Return (x, y) of the center of cell containing provided text 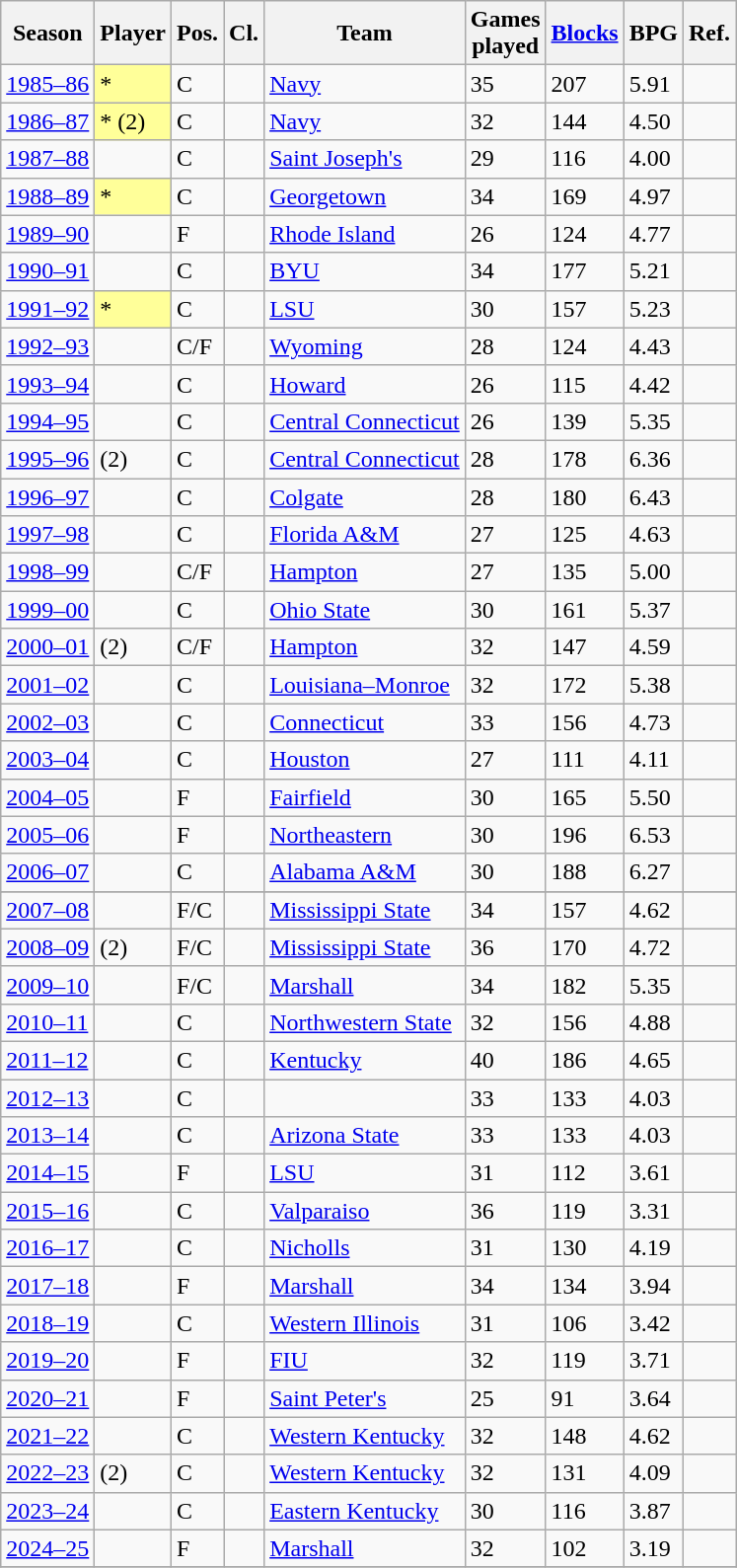
2010–11 (47, 1022)
Ohio State (365, 610)
Western Illinois (365, 1323)
Alabama A&M (365, 872)
Rhode Island (365, 234)
125 (584, 535)
2016–17 (47, 1248)
Northwestern State (365, 1022)
2024–25 (47, 1548)
131 (584, 1473)
Blocks (584, 34)
2005–06 (47, 835)
3.42 (653, 1323)
Cl. (245, 34)
144 (584, 121)
Season (47, 34)
Colgate (365, 496)
6.53 (653, 835)
134 (584, 1286)
3.94 (653, 1286)
115 (584, 384)
1995–96 (47, 459)
4.59 (653, 647)
Houston (365, 760)
169 (584, 196)
172 (584, 685)
4.42 (653, 384)
Pos. (197, 34)
2003–04 (47, 760)
Florida A&M (365, 535)
35 (505, 84)
3.64 (653, 1398)
* (2) (133, 121)
102 (584, 1548)
5.38 (653, 685)
Louisiana–Monroe (365, 685)
182 (584, 985)
Eastern Kentucky (365, 1511)
111 (584, 760)
4.19 (653, 1248)
2017–18 (47, 1286)
BYU (365, 271)
1993–94 (47, 384)
2021–22 (47, 1436)
2019–20 (47, 1361)
5.91 (653, 84)
5.23 (653, 309)
Saint Joseph's (365, 159)
5.37 (653, 610)
1998–99 (47, 572)
112 (584, 1173)
5.21 (653, 271)
4.50 (653, 121)
4.77 (653, 234)
Georgetown (365, 196)
4.11 (653, 760)
1988–89 (47, 196)
2012–13 (47, 1098)
2018–19 (47, 1323)
2001–02 (47, 685)
2006–07 (47, 872)
BPG (653, 34)
Nicholls (365, 1248)
1990–91 (47, 271)
1986–87 (47, 121)
Connecticut (365, 722)
1999–00 (47, 610)
Wyoming (365, 346)
3.87 (653, 1511)
4.73 (653, 722)
4.88 (653, 1022)
180 (584, 496)
1985–86 (47, 84)
188 (584, 872)
1997–98 (47, 535)
29 (505, 159)
2022–23 (47, 1473)
4.43 (653, 346)
6.36 (653, 459)
139 (584, 421)
FIU (365, 1361)
2013–14 (47, 1136)
2000–01 (47, 647)
2011–12 (47, 1060)
3.71 (653, 1361)
2002–03 (47, 722)
2009–10 (47, 985)
1996–97 (47, 496)
2008–09 (47, 947)
91 (584, 1398)
Arizona State (365, 1136)
148 (584, 1436)
196 (584, 835)
Valparaiso (365, 1211)
Saint Peter's (365, 1398)
25 (505, 1398)
4.97 (653, 196)
1991–92 (47, 309)
165 (584, 797)
177 (584, 271)
Howard (365, 384)
40 (505, 1060)
4.72 (653, 947)
Ref. (710, 34)
3.19 (653, 1548)
2023–24 (47, 1511)
4.63 (653, 535)
106 (584, 1323)
4.00 (653, 159)
3.31 (653, 1211)
178 (584, 459)
186 (584, 1060)
Kentucky (365, 1060)
1987–88 (47, 159)
3.61 (653, 1173)
Team (365, 34)
147 (584, 647)
2014–15 (47, 1173)
6.43 (653, 496)
4.09 (653, 1473)
Fairfield (365, 797)
135 (584, 572)
170 (584, 947)
1992–93 (47, 346)
130 (584, 1248)
161 (584, 610)
2015–16 (47, 1211)
6.27 (653, 872)
207 (584, 84)
2007–08 (47, 910)
4.65 (653, 1060)
5.50 (653, 797)
1989–90 (47, 234)
2020–21 (47, 1398)
Player (133, 34)
Northeastern (365, 835)
Gamesplayed (505, 34)
1994–95 (47, 421)
5.00 (653, 572)
2004–05 (47, 797)
